From the cell containing the given text, extract its center point as [x, y] coordinate. 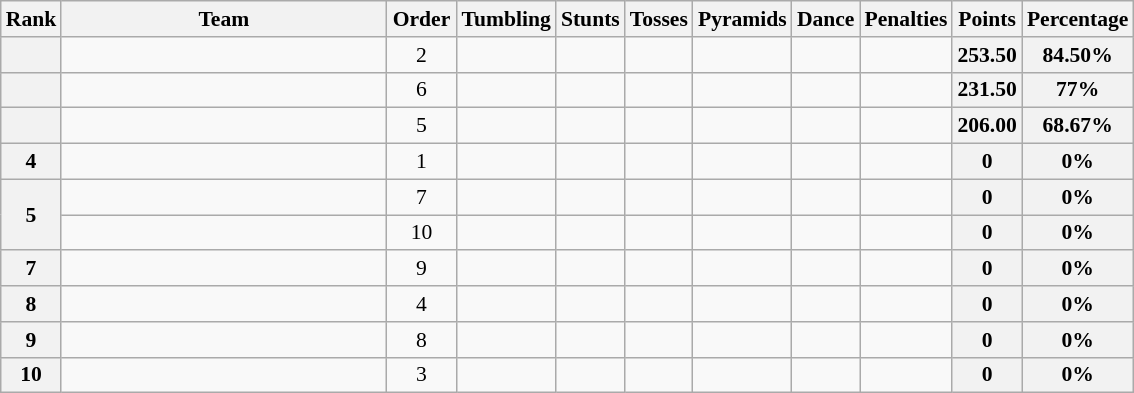
Rank [32, 19]
Tumbling [506, 19]
84.50% [1078, 55]
6 [421, 90]
253.50 [986, 55]
Tosses [659, 19]
206.00 [986, 126]
1 [421, 162]
Stunts [590, 19]
77% [1078, 90]
Dance [826, 19]
Points [986, 19]
Team [224, 19]
68.67% [1078, 126]
2 [421, 55]
Percentage [1078, 19]
Pyramids [742, 19]
231.50 [986, 90]
Order [421, 19]
Penalties [906, 19]
3 [421, 375]
